Return the [x, y] coordinate for the center point of the cell that contains the specified text.  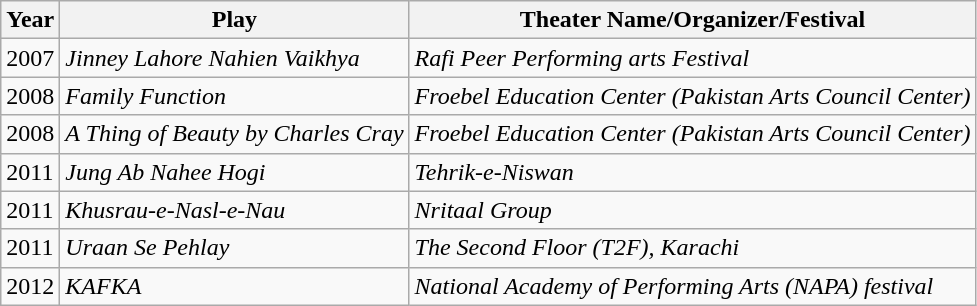
Jung Ab Nahee Hogi [234, 172]
National Academy of Performing Arts (NAPA) festival [692, 286]
Year [30, 20]
2012 [30, 286]
KAFKA [234, 286]
Uraan Se Pehlay [234, 248]
Theater Name/Organizer/Festival [692, 20]
Family Function [234, 96]
Play [234, 20]
Nritaal Group [692, 210]
Jinney Lahore Nahien Vaikhya [234, 58]
The Second Floor (T2F), Karachi [692, 248]
Rafi Peer Performing arts Festival [692, 58]
Tehrik-e-Niswan [692, 172]
Khusrau-e-Nasl-e-Nau [234, 210]
A Thing of Beauty by Charles Cray [234, 134]
2007 [30, 58]
